Detect which cell encompasses the target text, then output its (x, y) center coordinate. 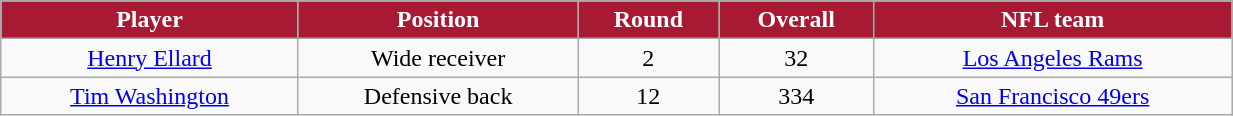
Tim Washington (150, 96)
Overall (796, 20)
NFL team (1053, 20)
Round (648, 20)
2 (648, 58)
Wide receiver (438, 58)
Defensive back (438, 96)
32 (796, 58)
334 (796, 96)
Los Angeles Rams (1053, 58)
San Francisco 49ers (1053, 96)
12 (648, 96)
Position (438, 20)
Player (150, 20)
Henry Ellard (150, 58)
